Output the [x, y] coordinate of the center of the cell containing the given text.  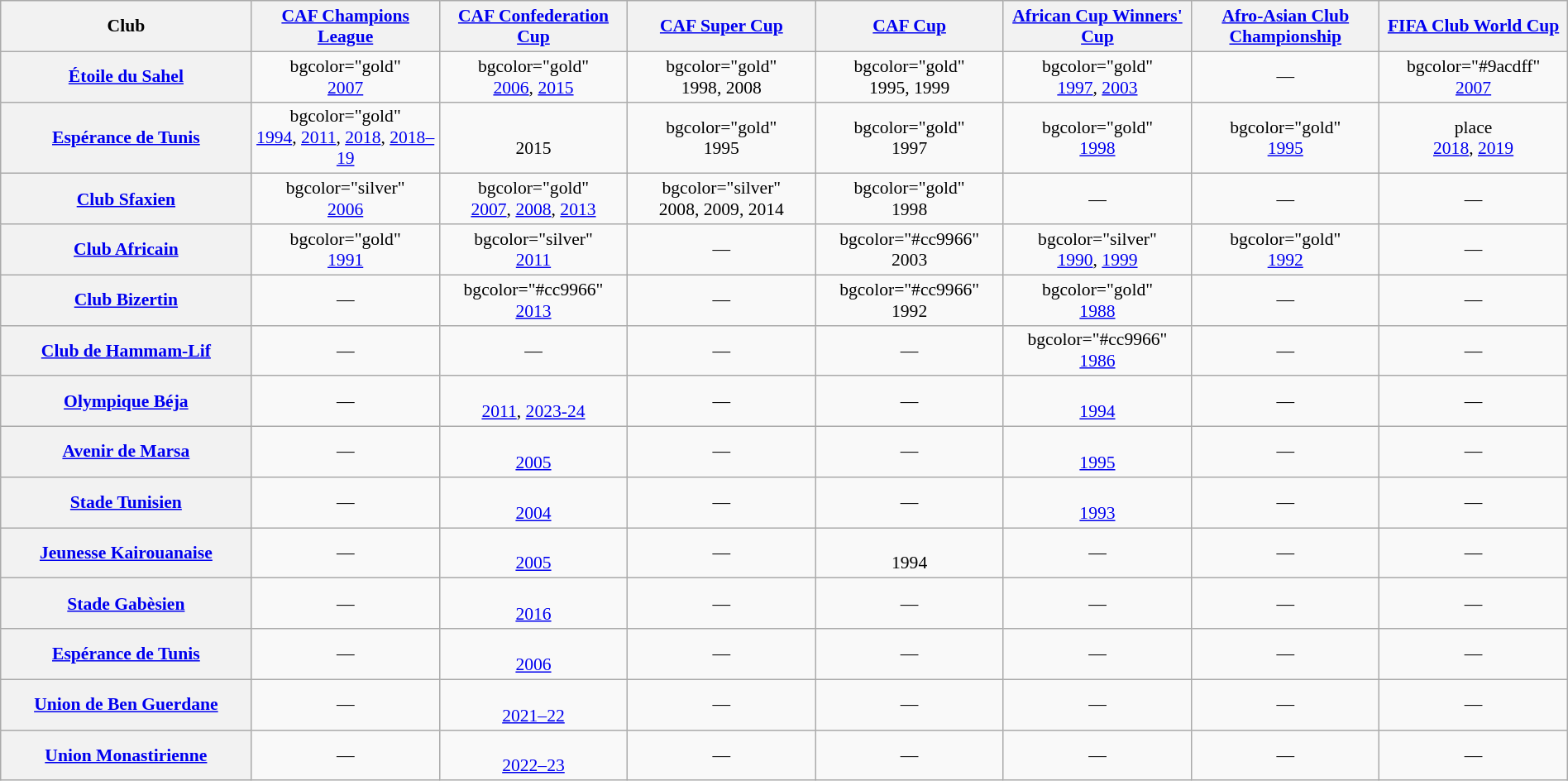
bgcolor="#cc9966" 1992 [910, 299]
2011, 2023-24 [533, 402]
CAF Confederation Cup [533, 26]
bgcolor="gold" 2007, 2008, 2013 [533, 199]
Union Monastirienne [126, 755]
bgcolor="gold" 1997, 2003 [1097, 76]
bgcolor="#cc9966" 2013 [533, 299]
1993 [1097, 503]
place2018, 2019 [1474, 137]
bgcolor="gold" 1991 [346, 250]
Olympique Béja [126, 402]
bgcolor="gold" 1994, 2011, 2018, 2018–19 [346, 137]
Club Africain [126, 250]
2021–22 [533, 705]
bgcolor="#cc9966" 1986 [1097, 351]
Club [126, 26]
bgcolor="gold" 1997 [910, 137]
CAF Super Cup [721, 26]
Club Bizertin [126, 299]
bgcolor="gold" 1992 [1285, 250]
bgcolor="silver" 2011 [533, 250]
Stade Gabèsien [126, 604]
bgcolor="#cc9966" 2003 [910, 250]
2022–23 [533, 755]
bgcolor="gold" 2007 [346, 76]
bgcolor="gold" 1995, 1999 [910, 76]
2006 [533, 654]
bgcolor="silver" 1990, 1999 [1097, 250]
bgcolor="gold" 1998, 2008 [721, 76]
bgcolor="gold" 1988 [1097, 299]
African Cup Winners' Cup [1097, 26]
FIFA Club World Cup [1474, 26]
Union de Ben Guerdane [126, 705]
Avenir de Marsa [126, 452]
bgcolor="silver" 2006 [346, 199]
bgcolor="#9acdff" 2007 [1474, 76]
Club Sfaxien [126, 199]
1995 [1097, 452]
2015 [533, 137]
Jeunesse Kairouanaise [126, 553]
2016 [533, 604]
Étoile du Sahel [126, 76]
Club de Hammam-Lif [126, 351]
CAF Cup [910, 26]
2004 [533, 503]
bgcolor="gold" 2006, 2015 [533, 76]
CAF Champions League [346, 26]
Stade Tunisien [126, 503]
Afro-Asian Club Championship [1285, 26]
bgcolor="silver" 2008, 2009, 2014 [721, 199]
